Determine the [X, Y] coordinate at the center of the cell enclosing the given text.  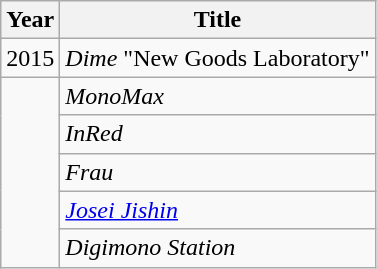
MonoMax [218, 96]
InRed [218, 134]
Josei Jishin [218, 210]
Frau [218, 172]
Year [30, 20]
Dime "New Goods Laboratory" [218, 58]
Digimono Station [218, 248]
Title [218, 20]
2015 [30, 58]
